For the text-containing cell, return its midpoint in (X, Y) coordinate format. 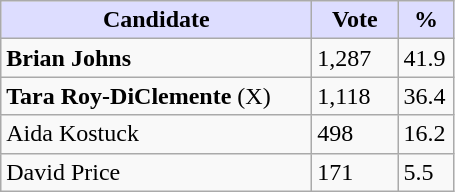
171 (355, 172)
41.9 (426, 58)
David Price (156, 172)
498 (355, 134)
% (426, 20)
Tara Roy-DiClemente (X) (156, 96)
36.4 (426, 96)
Vote (355, 20)
5.5 (426, 172)
1,287 (355, 58)
16.2 (426, 134)
Brian Johns (156, 58)
1,118 (355, 96)
Aida Kostuck (156, 134)
Candidate (156, 20)
